Identify which cell holds the provided text, then report its (x, y) central coordinate. 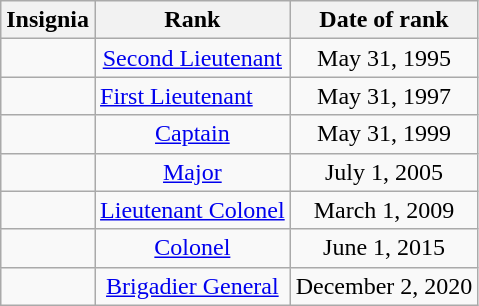
May 31, 1995 (384, 58)
December 2, 2020 (384, 286)
Brigadier General (193, 286)
Major (193, 172)
First Lieutenant (193, 96)
June 1, 2015 (384, 248)
Insignia (48, 20)
Second Lieutenant (193, 58)
July 1, 2005 (384, 172)
May 31, 1999 (384, 134)
March 1, 2009 (384, 210)
Colonel (193, 248)
Lieutenant Colonel (193, 210)
May 31, 1997 (384, 96)
Date of rank (384, 20)
Captain (193, 134)
Rank (193, 20)
